Return [X, Y] of the center of cell containing provided text 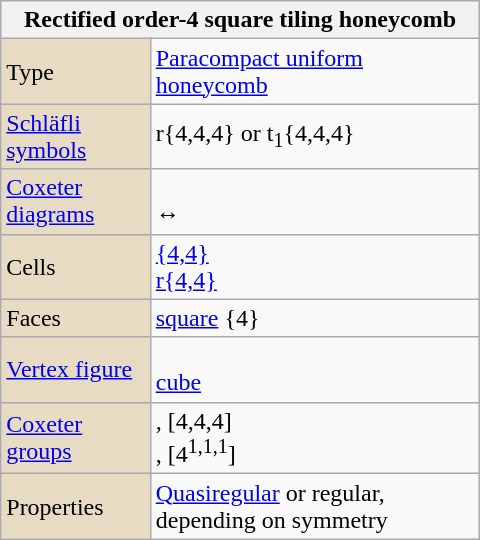
cube [314, 370]
{4,4} r{4,4} [314, 266]
↔ [314, 202]
Rectified order-4 square tiling honeycomb [240, 20]
r{4,4,4} or t1{4,4,4} [314, 136]
square {4} [314, 318]
Vertex figure [76, 370]
Properties [76, 506]
Paracompact uniform honeycomb [314, 72]
Cells [76, 266]
Type [76, 72]
Coxeter diagrams [76, 202]
Faces [76, 318]
Quasiregular or regular, depending on symmetry [314, 506]
, [4,4,4], [41,1,1] [314, 438]
Coxeter groups [76, 438]
Schläfli symbols [76, 136]
